Detect which cell encompasses the target text, then output its (X, Y) center coordinate. 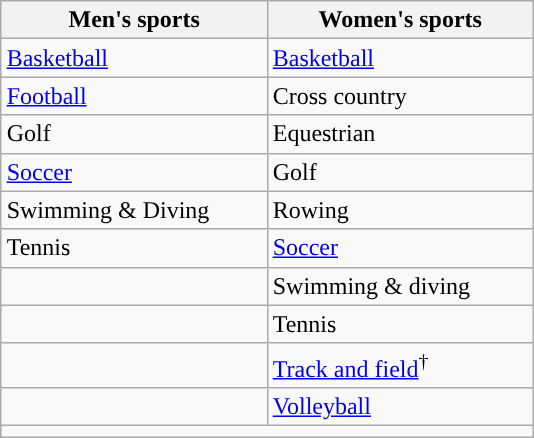
Men's sports (134, 20)
Swimming & diving (400, 286)
Cross country (400, 96)
Football (134, 96)
Rowing (400, 210)
Women's sports (400, 20)
Volleyball (400, 407)
Track and field† (400, 366)
Equestrian (400, 134)
Swimming & Diving (134, 210)
